Scan for the cell matching the given text and deliver its [X, Y] coordinate at center. 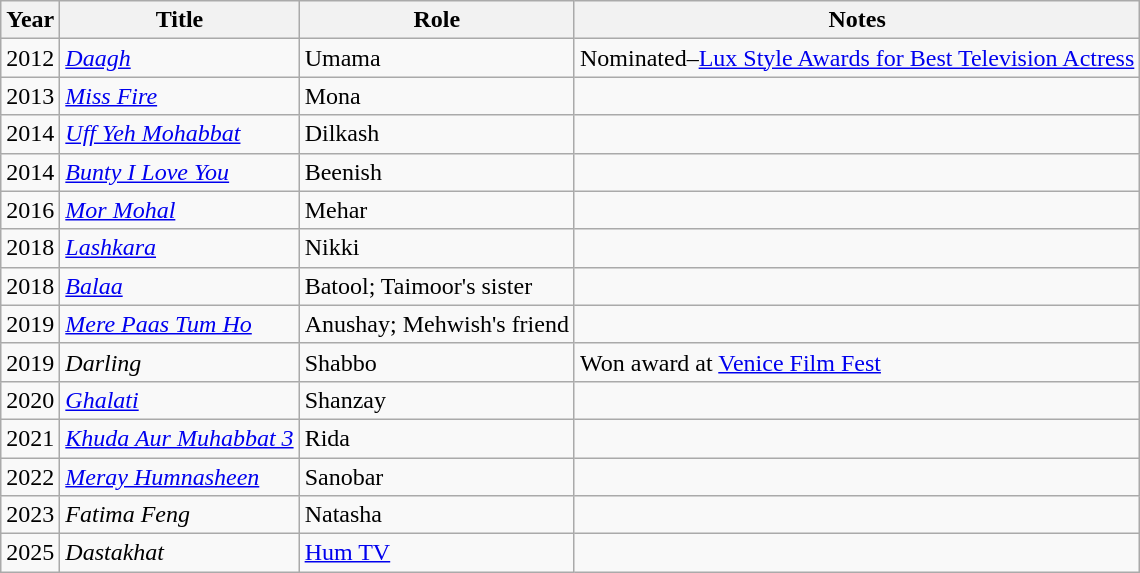
2021 [30, 438]
Role [436, 20]
Batool; Taimoor's sister [436, 286]
2016 [30, 210]
Darling [180, 362]
Miss Fire [180, 96]
Title [180, 20]
Notes [856, 20]
Mona [436, 96]
2025 [30, 553]
2022 [30, 477]
Mor Mohal [180, 210]
Shanzay [436, 400]
2023 [30, 515]
Sanobar [436, 477]
Meray Humnasheen [180, 477]
Mere Paas Tum Ho [180, 324]
Dastakhat [180, 553]
2012 [30, 58]
Shabbo [436, 362]
Daagh [180, 58]
Khuda Aur Muhabbat 3 [180, 438]
Anushay; Mehwish's friend [436, 324]
Lashkara [180, 248]
Hum TV [436, 553]
Year [30, 20]
Uff Yeh Mohabbat [180, 134]
Won award at Venice Film Fest [856, 362]
Nominated–Lux Style Awards for Best Television Actress [856, 58]
Umama [436, 58]
Beenish [436, 172]
Fatima Feng [180, 515]
Dilkash [436, 134]
Rida [436, 438]
Balaa [180, 286]
Nikki [436, 248]
Mehar [436, 210]
2013 [30, 96]
Ghalati [180, 400]
Bunty I Love You [180, 172]
2020 [30, 400]
Natasha [436, 515]
